Extract the [X, Y] coordinate from the center of the cell holding the provided text.  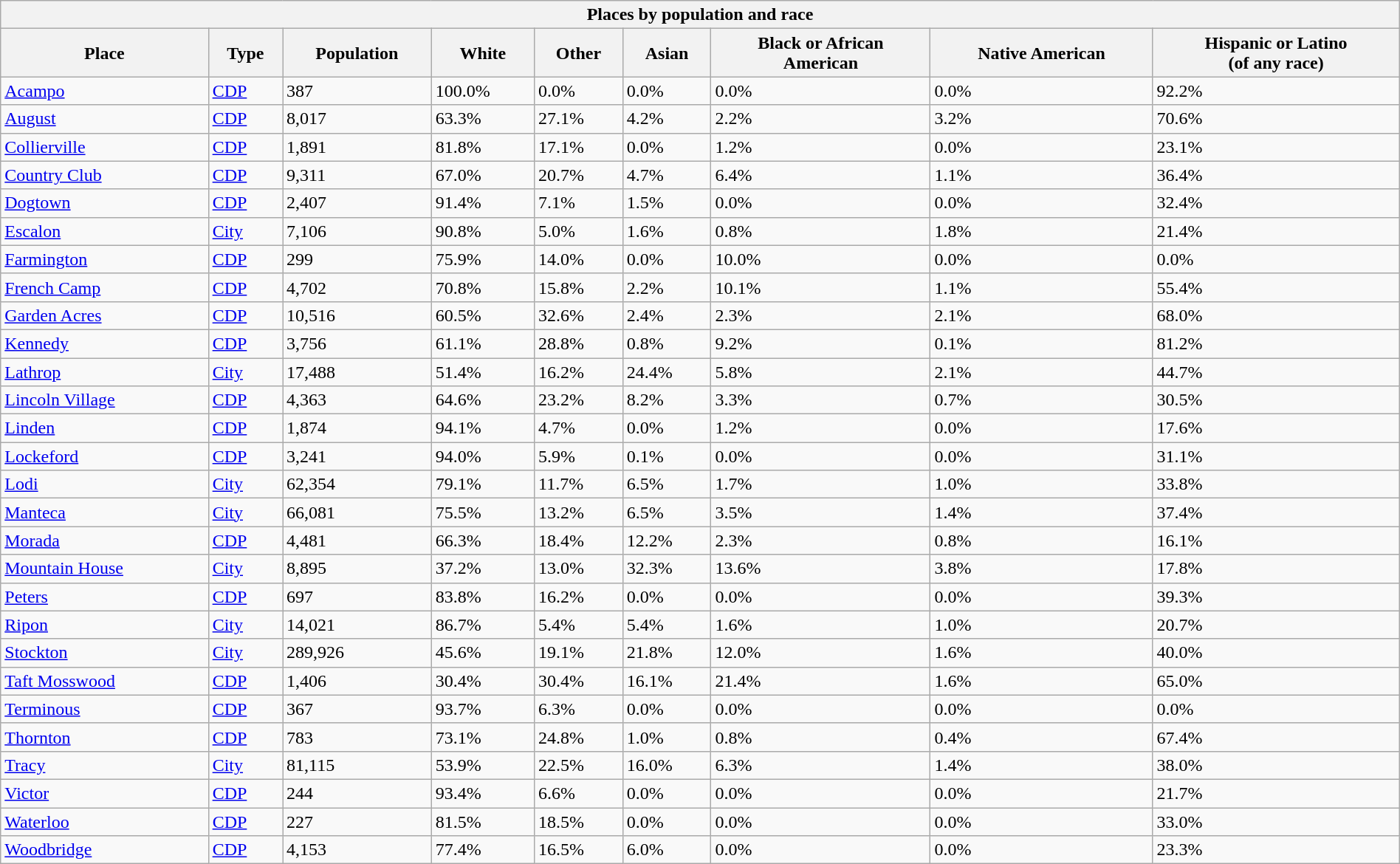
Collierville [105, 147]
23.2% [579, 400]
24.8% [579, 737]
Type [245, 53]
75.9% [483, 259]
Other [579, 53]
Linden [105, 428]
Stockton [105, 653]
33.0% [1276, 822]
21.8% [667, 653]
1,874 [357, 428]
15.8% [579, 287]
66.3% [483, 541]
12.0% [821, 653]
63.3% [483, 119]
94.1% [483, 428]
70.8% [483, 287]
8,017 [357, 119]
39.3% [1276, 597]
67.0% [483, 175]
6.6% [579, 793]
37.4% [1276, 512]
30.5% [1276, 400]
Waterloo [105, 822]
77.4% [483, 850]
81.5% [483, 822]
Lodi [105, 484]
Hispanic or Latino(of any race) [1276, 53]
70.6% [1276, 119]
75.5% [483, 512]
22.5% [579, 765]
32.3% [667, 569]
Kennedy [105, 343]
3,756 [357, 343]
81,115 [357, 765]
Garden Acres [105, 315]
1.7% [821, 484]
92.2% [1276, 91]
French Camp [105, 287]
387 [357, 91]
8,895 [357, 569]
10.0% [821, 259]
17,488 [357, 371]
17.6% [1276, 428]
5.8% [821, 371]
Asian [667, 53]
81.2% [1276, 343]
11.7% [579, 484]
1.8% [1041, 231]
83.8% [483, 597]
Peters [105, 597]
783 [357, 737]
64.6% [483, 400]
Lincoln Village [105, 400]
3.3% [821, 400]
Places by population and race [700, 15]
244 [357, 793]
38.0% [1276, 765]
13.6% [821, 569]
79.1% [483, 484]
73.1% [483, 737]
16.0% [667, 765]
Black or AfricanAmerican [821, 53]
66,081 [357, 512]
37.2% [483, 569]
0.7% [1041, 400]
White [483, 53]
23.1% [1276, 147]
Acampo [105, 91]
Population [357, 53]
18.5% [579, 822]
7.1% [579, 203]
Victor [105, 793]
Place [105, 53]
289,926 [357, 653]
4,363 [357, 400]
299 [357, 259]
21.7% [1276, 793]
Tracy [105, 765]
9,311 [357, 175]
100.0% [483, 91]
17.1% [579, 147]
6.4% [821, 175]
3.2% [1041, 119]
60.5% [483, 315]
1,406 [357, 681]
9.2% [821, 343]
10,516 [357, 315]
12.2% [667, 541]
5.9% [579, 456]
4,153 [357, 850]
5.0% [579, 231]
94.0% [483, 456]
93.4% [483, 793]
32.6% [579, 315]
44.7% [1276, 371]
40.0% [1276, 653]
Escalon [105, 231]
62,354 [357, 484]
Farmington [105, 259]
Terminous [105, 709]
32.4% [1276, 203]
55.4% [1276, 287]
8.2% [667, 400]
27.1% [579, 119]
697 [357, 597]
86.7% [483, 625]
13.2% [579, 512]
19.1% [579, 653]
10.1% [821, 287]
4.2% [667, 119]
28.8% [579, 343]
61.1% [483, 343]
Manteca [105, 512]
Mountain House [105, 569]
4,481 [357, 541]
August [105, 119]
91.4% [483, 203]
367 [357, 709]
Woodbridge [105, 850]
Native American [1041, 53]
14,021 [357, 625]
6.0% [667, 850]
93.7% [483, 709]
90.8% [483, 231]
0.4% [1041, 737]
Lathrop [105, 371]
Lockeford [105, 456]
67.4% [1276, 737]
81.8% [483, 147]
1,891 [357, 147]
Country Club [105, 175]
1.5% [667, 203]
3.8% [1041, 569]
3.5% [821, 512]
24.4% [667, 371]
2,407 [357, 203]
13.0% [579, 569]
33.8% [1276, 484]
Morada [105, 541]
Ripon [105, 625]
Dogtown [105, 203]
Taft Mosswood [105, 681]
14.0% [579, 259]
65.0% [1276, 681]
7,106 [357, 231]
18.4% [579, 541]
36.4% [1276, 175]
17.8% [1276, 569]
53.9% [483, 765]
4,702 [357, 287]
16.5% [579, 850]
68.0% [1276, 315]
31.1% [1276, 456]
227 [357, 822]
23.3% [1276, 850]
51.4% [483, 371]
Thornton [105, 737]
45.6% [483, 653]
2.4% [667, 315]
3,241 [357, 456]
